Return the (X, Y) coordinate for the center point of the cell that contains the specified text.  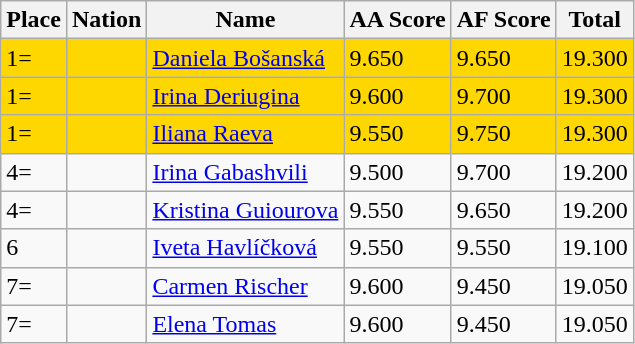
6 (34, 248)
Nation (106, 20)
Kristina Guiourova (246, 210)
AA Score (398, 20)
Total (594, 20)
Irina Gabashvili (246, 172)
Place (34, 20)
Irina Deriugina (246, 96)
9.750 (504, 134)
9.500 (398, 172)
Iveta Havlíčková (246, 248)
Elena Tomas (246, 324)
Daniela Bošanská (246, 58)
Carmen Rischer (246, 286)
19.100 (594, 248)
AF Score (504, 20)
Iliana Raeva (246, 134)
Name (246, 20)
